Return [X, Y] of the center of cell containing provided text 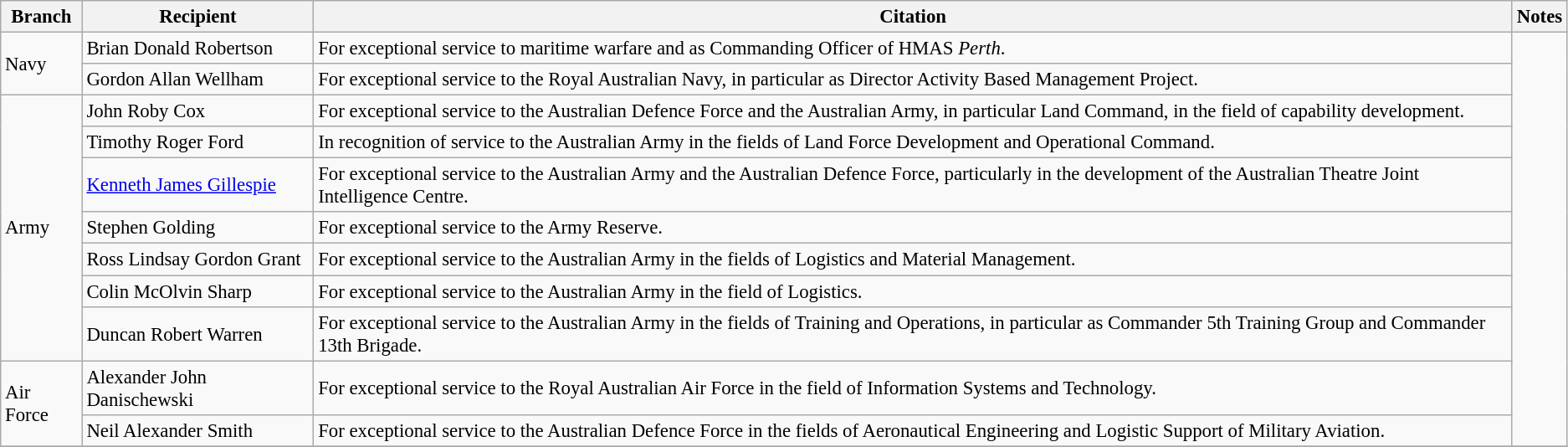
For exceptional service to maritime warfare and as Commanding Officer of HMAS Perth. [914, 49]
Citation [914, 17]
Timothy Roger Ford [197, 142]
Colin McOlvin Sharp [197, 291]
For exceptional service to the Royal Australian Air Force in the field of Information Systems and Technology. [914, 388]
For exceptional service to the Australian Defence Force and the Australian Army, in particular Land Command, in the field of capability development. [914, 111]
For exceptional service to the Army Reserve. [914, 229]
Air Force [42, 403]
In recognition of service to the Australian Army in the fields of Land Force Development and Operational Command. [914, 142]
Neil Alexander Smith [197, 430]
For exceptional service to the Australian Army in the field of Logistics. [914, 291]
Ross Lindsay Gordon Grant [197, 259]
John Roby Cox [197, 111]
Duncan Robert Warren [197, 333]
Stephen Golding [197, 229]
Notes [1540, 17]
Army [42, 228]
Alexander John Danischewski [197, 388]
Navy [42, 64]
Brian Donald Robertson [197, 49]
Gordon Allan Wellham [197, 80]
Kenneth James Gillespie [197, 186]
For exceptional service to the Australian Defence Force in the fields of Aeronautical Engineering and Logistic Support of Military Aviation. [914, 430]
For exceptional service to the Australian Army in the fields of Logistics and Material Management. [914, 259]
Branch [42, 17]
For exceptional service to the Royal Australian Navy, in particular as Director Activity Based Management Project. [914, 80]
Recipient [197, 17]
